Search for the cell housing the specified text and yield its [X, Y] center coordinate. 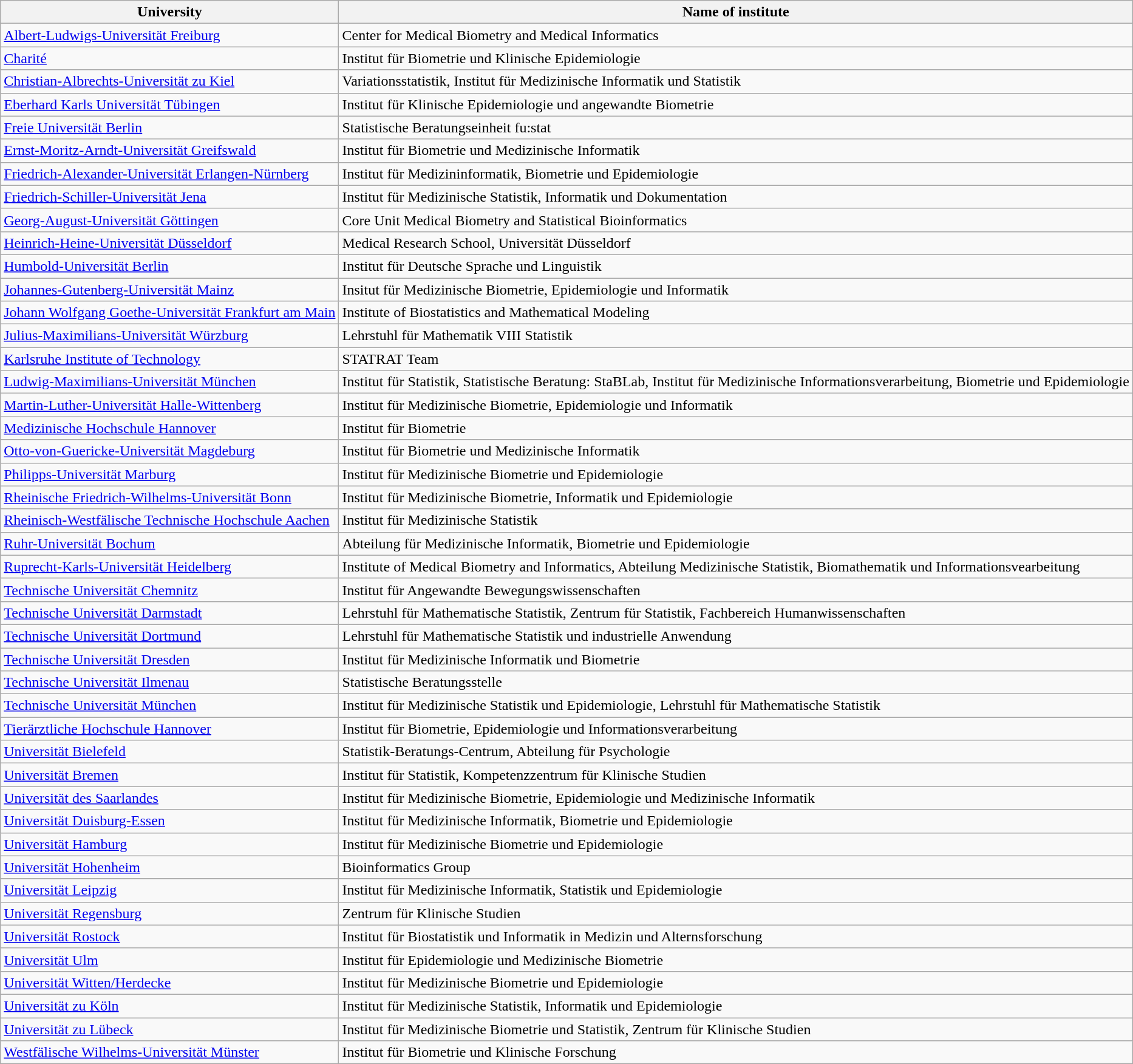
Institut für Epidemiologie und Medizinische Biometrie [736, 960]
Albert-Ludwigs-Universität Freiburg [170, 35]
Universität Hamburg [170, 844]
Eberhard Karls Universität Tübingen [170, 104]
Ludwig-Maximilians-Universität München [170, 382]
Universität Rostock [170, 936]
Technische Universität Dresden [170, 659]
Institut für Biometrie und Klinische Epidemiologie [736, 58]
Medical Research School, Universität Düsseldorf [736, 243]
Friedrich-Schiller-Universität Jena [170, 197]
Center for Medical Biometry and Medical Informatics [736, 35]
Karlsruhe Institute of Technology [170, 359]
Statistische Beratungsstelle [736, 683]
Technische Universität Chemnitz [170, 590]
Institut für Statistik, Kompetenzzentrum für Klinische Studien [736, 775]
Technische Universität Dortmund [170, 636]
Universität Duisburg-Essen [170, 821]
Otto-von-Guericke-Universität Magdeburg [170, 451]
Universität Bremen [170, 775]
Heinrich-Heine-Universität Düsseldorf [170, 243]
Institut für Angewandte Bewegungswissenschaften [736, 590]
Lehrstuhl für Mathematische Statistik und industrielle Anwendung [736, 636]
Universität Witten/Herdecke [170, 983]
Institut für Biometrie [736, 428]
Statistik-Beratungs-Centrum, Abteilung für Psychologie [736, 752]
Medizinische Hochschule Hannover [170, 428]
Institut für Klinische Epidemiologie und angewandte Biometrie [736, 104]
Johann Wolfgang Goethe-Universität Frankfurt am Main [170, 313]
Core Unit Medical Biometry and Statistical Bioinformatics [736, 220]
Institut für Medizinische Biometrie und Statistik, Zentrum für Klinische Studien [736, 1029]
Zentrum für Klinische Studien [736, 913]
Lehrstuhl für Mathematische Statistik, Zentrum für Statistik, Fachbereich Humanwissenschaften [736, 613]
Universität zu Lübeck [170, 1029]
University [170, 12]
Institut für Medizinische Statistik, Informatik und Dokumentation [736, 197]
Charité [170, 58]
Institut für Deutsche Sprache und Linguistik [736, 266]
Lehrstuhl für Mathematik VIII Statistik [736, 336]
Insitut für Medizinische Biometrie, Epidemiologie und Informatik [736, 290]
Rheinisch-Westfälische Technische Hochschule Aachen [170, 520]
Freie Universität Berlin [170, 128]
Universität des Saarlandes [170, 798]
Humbold-Universität Berlin [170, 266]
Christian-Albrechts-Universität zu Kiel [170, 81]
Universität Hohenheim [170, 867]
Ernst-Moritz-Arndt-Universität Greifswald [170, 151]
Friedrich-Alexander-Universität Erlangen-Nürnberg [170, 174]
Rheinische Friedrich-Wilhelms-Universität Bonn [170, 497]
Institut für Biometrie, Epidemiologie und Informationsverarbeitung [736, 729]
Universität zu Köln [170, 1006]
Institut für Medizinische Biometrie, Epidemiologie und Informatik [736, 405]
Statistische Beratungseinheit fu:stat [736, 128]
Georg-August-Universität Göttingen [170, 220]
Institut für Medizinische Biometrie, Informatik und Epidemiologie [736, 497]
Martin-Luther-Universität Halle-Wittenberg [170, 405]
Institut für Biostatistik und Informatik in Medizin und Alternsforschung [736, 936]
Institut für Medizininformatik, Biometrie und Epidemiologie [736, 174]
Institut für Biometrie und Klinische Forschung [736, 1052]
Ruprecht-Karls-Universität Heidelberg [170, 567]
Institut für Medizinische Statistik, Informatik und Epidemiologie [736, 1006]
Philipps-Universität Marburg [170, 474]
Universität Bielefeld [170, 752]
Technische Universität Ilmenau [170, 683]
Institut für Medizinische Informatik, Statistik und Epidemiologie [736, 890]
Tierärztliche Hochschule Hannover [170, 729]
Universität Leipzig [170, 890]
Name of institute [736, 12]
Institut für Statistik, Statistische Beratung: StaBLab, Institut für Medizinische Informationsverarbeitung, Biometrie und Epidemiologie [736, 382]
Institut für Medizinische Biometrie, Epidemiologie und Medizinische Informatik [736, 798]
Institut für Medizinische Statistik [736, 520]
Institute of Medical Biometry and Informatics, Abteilung Medizinische Statistik, Biomathematik und Informationsvearbeitung [736, 567]
STATRAT Team [736, 359]
Institut für Medizinische Statistik und Epidemiologie, Lehrstuhl für Mathematische Statistik [736, 706]
Julius-Maximilians-Universität Würzburg [170, 336]
Johannes-Gutenberg-Universität Mainz [170, 290]
Institut für Medizinische Informatik, Biometrie und Epidemiologie [736, 821]
Universität Ulm [170, 960]
Abteilung für Medizinische Informatik, Biometrie und Epidemiologie [736, 544]
Variationsstatistik, Institut für Medizinische Informatik und Statistik [736, 81]
Institut für Medizinische Informatik und Biometrie [736, 659]
Technische Universität Darmstadt [170, 613]
Universität Regensburg [170, 913]
Institute of Biostatistics and Mathematical Modeling [736, 313]
Westfälische Wilhelms-Universität Münster [170, 1052]
Bioinformatics Group [736, 867]
Technische Universität München [170, 706]
Ruhr-Universität Bochum [170, 544]
